Capture the cell that displays the provided text and extract its (X, Y) central coordinate. 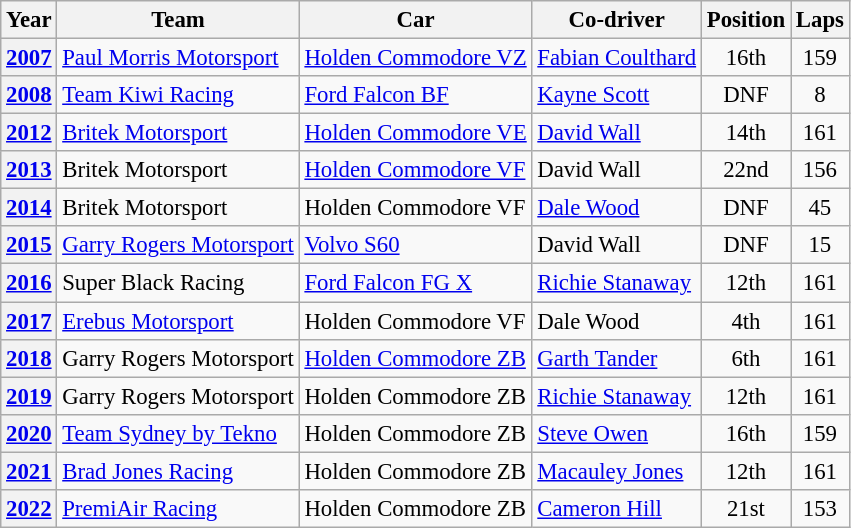
Ford Falcon FG X (416, 283)
Volvo S60 (416, 245)
2021 (29, 471)
2019 (29, 396)
45 (820, 208)
2022 (29, 509)
Holden Commodore VZ (416, 58)
2015 (29, 245)
Steve Owen (616, 433)
Cameron Hill (616, 509)
15 (820, 245)
Laps (820, 20)
14th (746, 133)
2020 (29, 433)
156 (820, 170)
Ford Falcon BF (416, 95)
6th (746, 358)
Kayne Scott (616, 95)
4th (746, 321)
153 (820, 509)
Super Black Racing (178, 283)
Position (746, 20)
Year (29, 20)
2016 (29, 283)
2017 (29, 321)
Fabian Coulthard (616, 58)
8 (820, 95)
Macauley Jones (616, 471)
Garth Tander (616, 358)
2013 (29, 170)
21st (746, 509)
22nd (746, 170)
2014 (29, 208)
2007 (29, 58)
2018 (29, 358)
Team (178, 20)
Car (416, 20)
Team Sydney by Tekno (178, 433)
2012 (29, 133)
Brad Jones Racing (178, 471)
Team Kiwi Racing (178, 95)
Holden Commodore VE (416, 133)
2008 (29, 95)
PremiAir Racing (178, 509)
Paul Morris Motorsport (178, 58)
Co-driver (616, 20)
Erebus Motorsport (178, 321)
